Find where the given text appears and provide that cell's center as (X, Y) coordinate. 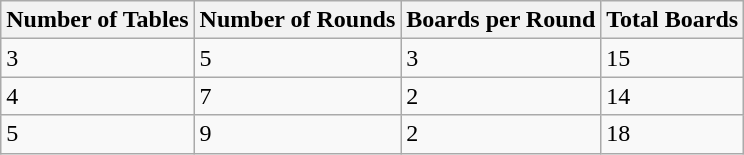
15 (672, 58)
Number of Tables (98, 20)
Boards per Round (501, 20)
Total Boards (672, 20)
Number of Rounds (298, 20)
14 (672, 96)
9 (298, 134)
7 (298, 96)
4 (98, 96)
18 (672, 134)
